Provide the [x, y] coordinate of the cell's center where the given text is located.  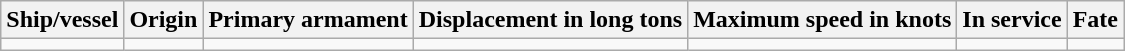
Fate [1095, 20]
Displacement in long tons [550, 20]
Ship/vessel [62, 20]
Primary armament [308, 20]
Maximum speed in knots [822, 20]
In service [1012, 20]
Origin [164, 20]
